Determine the (x, y) coordinate at the center of the cell enclosing the given text.  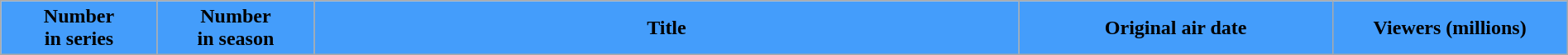
Numberin season (235, 28)
Title (667, 28)
Numberin series (79, 28)
Original air date (1176, 28)
Viewers (millions) (1450, 28)
